Locate the cell with the specified text and output its [x, y] center coordinate. 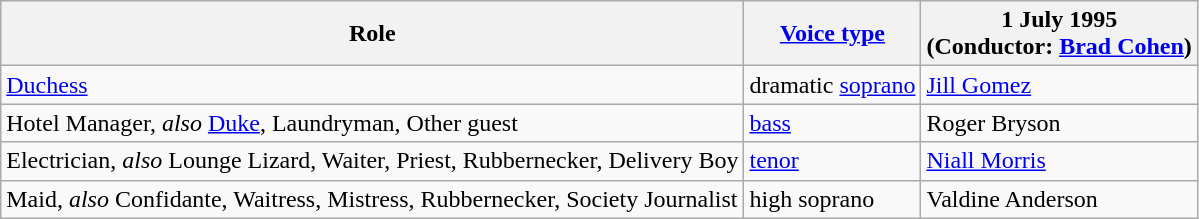
Valdine Anderson [1059, 199]
1 July 1995(Conductor: Brad Cohen) [1059, 34]
Roger Bryson [1059, 123]
Niall Morris [1059, 161]
Electrician, also Lounge Lizard, Waiter, Priest, Rubbernecker, Delivery Boy [372, 161]
bass [832, 123]
tenor [832, 161]
Jill Gomez [1059, 85]
Role [372, 34]
Maid, also Confidante, Waitress, Mistress, Rubbernecker, Society Journalist [372, 199]
Duchess [372, 85]
dramatic soprano [832, 85]
high soprano [832, 199]
Hotel Manager, also Duke, Laundryman, Other guest [372, 123]
Voice type [832, 34]
